Capture the cell that displays the provided text and extract its [X, Y] central coordinate. 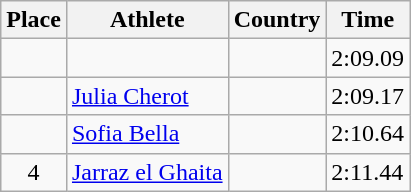
Country [277, 20]
Sofia Bella [147, 134]
Jarraz el Ghaita [147, 172]
2:09.17 [368, 96]
Time [368, 20]
2:09.09 [368, 58]
2:11.44 [368, 172]
2:10.64 [368, 134]
Place [34, 20]
Julia Cherot [147, 96]
4 [34, 172]
Athlete [147, 20]
